Find where the given text appears and provide that cell's center as (x, y) coordinate. 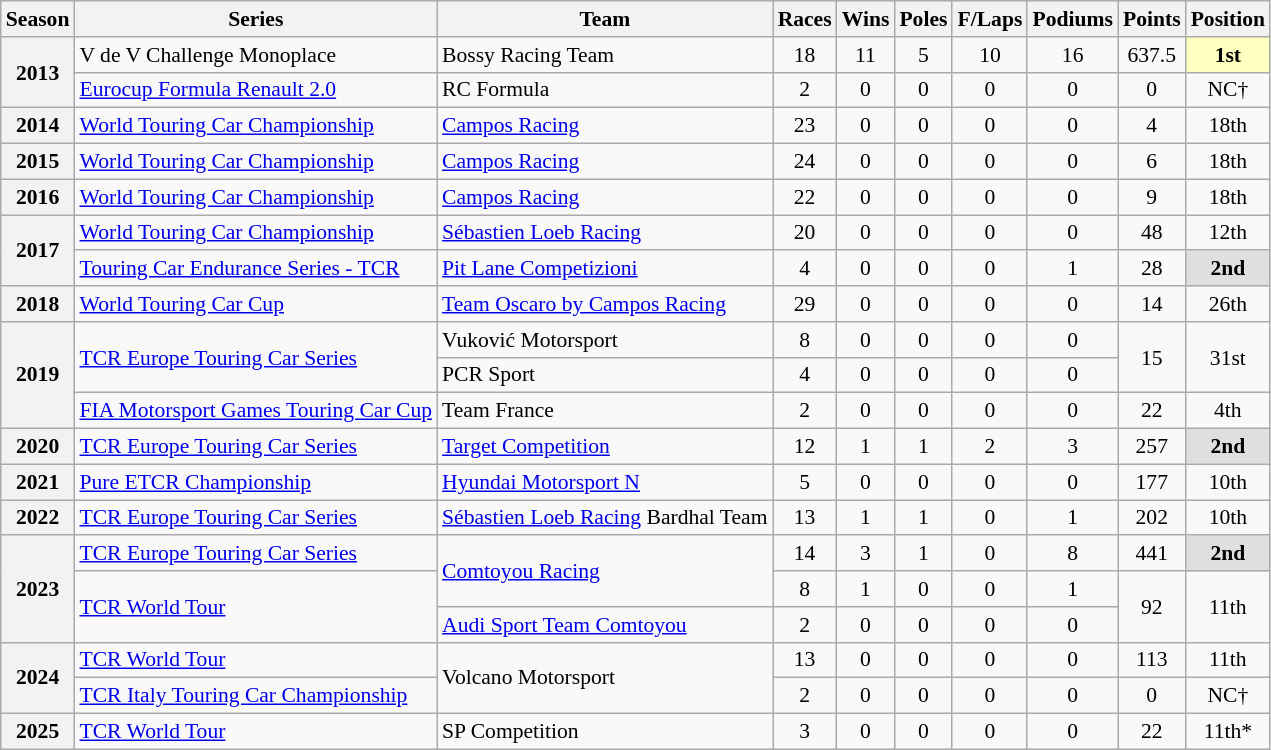
20 (805, 233)
Bossy Racing Team (605, 55)
28 (1152, 269)
Podiums (1072, 19)
Wins (866, 19)
RC Formula (605, 90)
12 (805, 447)
2021 (38, 482)
2015 (38, 162)
Team France (605, 411)
257 (1152, 447)
31st (1228, 358)
113 (1152, 660)
24 (805, 162)
15 (1152, 358)
SP Competition (605, 732)
V de V Challenge Monoplace (256, 55)
Audi Sport Team Comtoyou (605, 625)
2014 (38, 126)
Eurocup Formula Renault 2.0 (256, 90)
2018 (38, 304)
World Touring Car Cup (256, 304)
48 (1152, 233)
6 (1152, 162)
2019 (38, 376)
637.5 (1152, 55)
Poles (923, 19)
9 (1152, 197)
Points (1152, 19)
11 (866, 55)
TCR Italy Touring Car Championship (256, 696)
16 (1072, 55)
Touring Car Endurance Series - TCR (256, 269)
Position (1228, 19)
PCR Sport (605, 375)
2025 (38, 732)
12th (1228, 233)
177 (1152, 482)
2024 (38, 678)
Season (38, 19)
202 (1152, 518)
Team (605, 19)
Pure ETCR Championship (256, 482)
2020 (38, 447)
441 (1152, 554)
Target Competition (605, 447)
11th* (1228, 732)
Pit Lane Competizioni (605, 269)
1st (1228, 55)
Volcano Motorsport (605, 678)
Sébastien Loeb Racing (605, 233)
10 (990, 55)
4th (1228, 411)
Races (805, 19)
18 (805, 55)
23 (805, 126)
FIA Motorsport Games Touring Car Cup (256, 411)
2017 (38, 250)
Vuković Motorsport (605, 340)
2022 (38, 518)
2016 (38, 197)
2023 (38, 590)
Series (256, 19)
2013 (38, 72)
26th (1228, 304)
Sébastien Loeb Racing Bardhal Team (605, 518)
Hyundai Motorsport N (605, 482)
92 (1152, 606)
29 (805, 304)
Team Oscaro by Campos Racing (605, 304)
F/Laps (990, 19)
Comtoyou Racing (605, 572)
